Pinpoint the cell where the given text exists, returning its (x, y) midpoint coordinate. 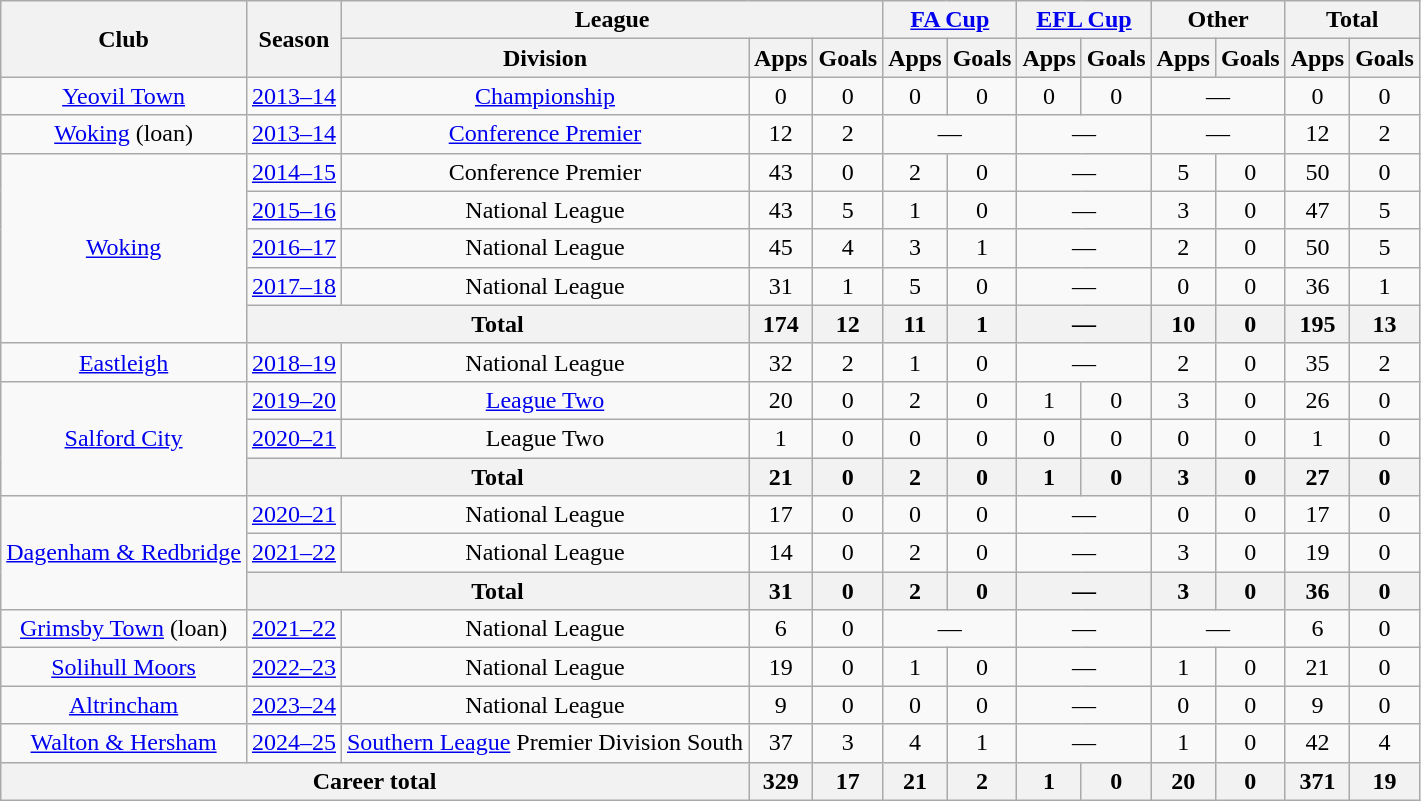
Woking (loan) (124, 134)
Grimsby Town (loan) (124, 629)
371 (1317, 781)
11 (915, 324)
EFL Cup (1084, 20)
FA Cup (950, 20)
Club (124, 39)
2015–16 (294, 210)
2019–20 (294, 400)
Southern League Premier Division South (544, 743)
35 (1317, 362)
10 (1183, 324)
32 (780, 362)
2024–25 (294, 743)
47 (1317, 210)
174 (780, 324)
14 (780, 553)
2018–19 (294, 362)
Altrincham (124, 705)
Salford City (124, 438)
Solihull Moors (124, 667)
13 (1385, 324)
Season (294, 39)
2022–23 (294, 667)
2014–15 (294, 172)
26 (1317, 400)
League (612, 20)
329 (780, 781)
Other (1218, 20)
Woking (124, 248)
195 (1317, 324)
Division (544, 58)
Dagenham & Redbridge (124, 553)
Championship (544, 96)
Career total (375, 781)
27 (1317, 477)
2016–17 (294, 248)
Eastleigh (124, 362)
2023–24 (294, 705)
37 (780, 743)
2017–18 (294, 286)
Walton & Hersham (124, 743)
45 (780, 248)
Yeovil Town (124, 96)
42 (1317, 743)
